Return [x, y] of the center of cell containing provided text 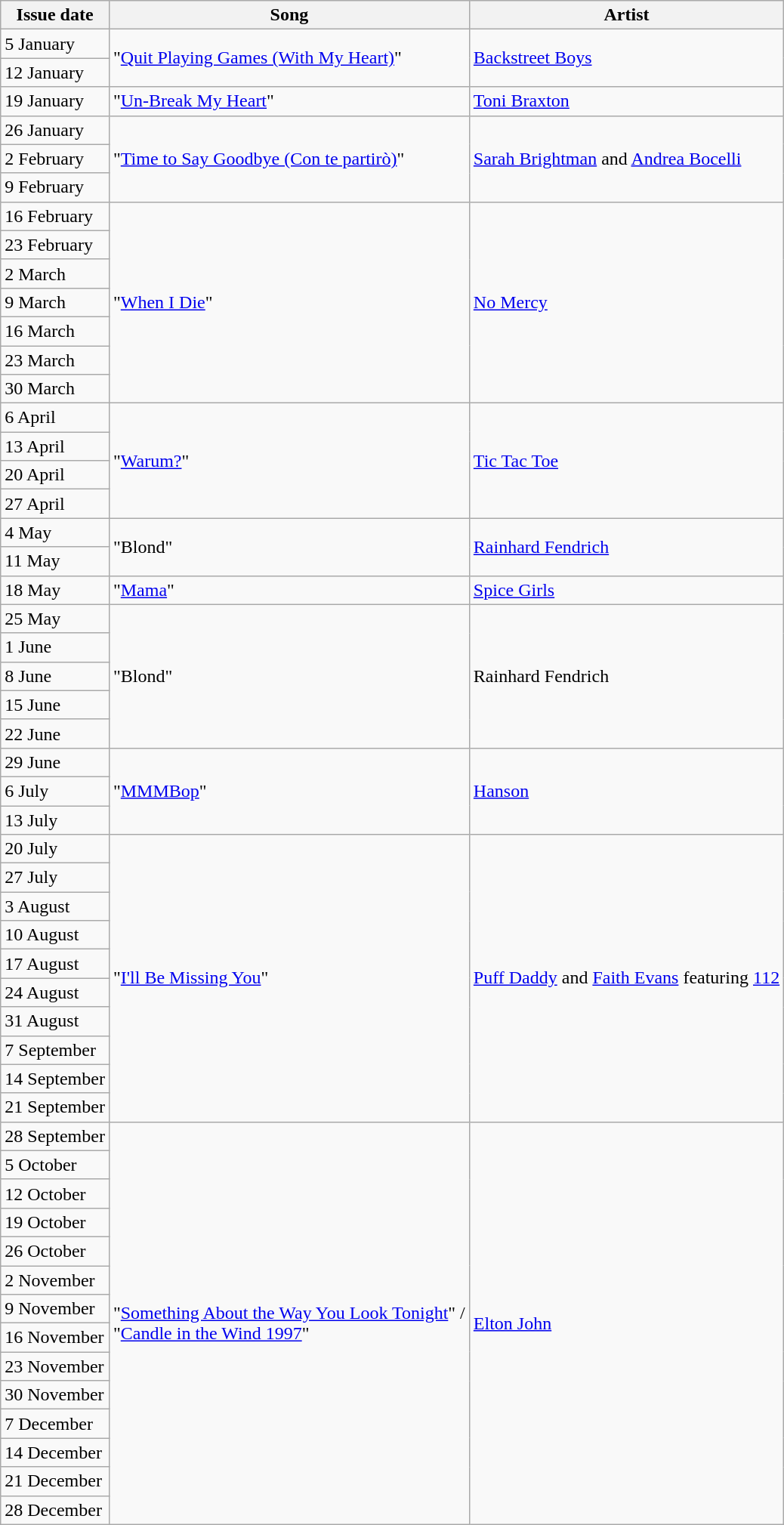
2 November [55, 1280]
9 February [55, 187]
23 February [55, 245]
20 April [55, 475]
28 December [55, 1510]
3 August [55, 906]
"Un-Break My Heart" [289, 101]
5 January [55, 44]
No Mercy [626, 302]
18 May [55, 590]
7 December [55, 1424]
13 April [55, 446]
30 November [55, 1395]
Sarah Brightman and Andrea Bocelli [626, 159]
21 December [55, 1481]
2 March [55, 273]
16 November [55, 1338]
"When I Die" [289, 302]
9 November [55, 1309]
15 June [55, 705]
"Mama" [289, 590]
Puff Daddy and Faith Evans featuring 112 [626, 979]
2 February [55, 159]
4 May [55, 533]
Hanson [626, 791]
26 January [55, 130]
Backstreet Boys [626, 58]
10 August [55, 935]
Tic Tac Toe [626, 461]
29 June [55, 762]
14 September [55, 1079]
21 September [55, 1107]
7 September [55, 1050]
28 September [55, 1136]
Elton John [626, 1323]
11 May [55, 561]
"MMMBop" [289, 791]
"I'll Be Missing You" [289, 979]
Toni Braxton [626, 101]
16 February [55, 216]
14 December [55, 1452]
25 May [55, 619]
27 April [55, 504]
26 October [55, 1251]
"Warum?" [289, 461]
22 June [55, 733]
23 March [55, 360]
6 July [55, 791]
27 July [55, 878]
19 January [55, 101]
30 March [55, 389]
Issue date [55, 15]
Artist [626, 15]
13 July [55, 820]
31 August [55, 1021]
"Time to Say Goodbye (Con te partirò)" [289, 159]
8 June [55, 676]
"Something About the Way You Look Tonight" / "Candle in the Wind 1997" [289, 1323]
6 April [55, 418]
5 October [55, 1165]
"Quit Playing Games (With My Heart)" [289, 58]
12 October [55, 1193]
1 June [55, 647]
23 November [55, 1366]
Spice Girls [626, 590]
12 January [55, 73]
19 October [55, 1222]
16 March [55, 331]
17 August [55, 964]
Song [289, 15]
24 August [55, 992]
20 July [55, 849]
9 March [55, 302]
